Extract the [x, y] coordinate from the center of the cell holding the provided text.  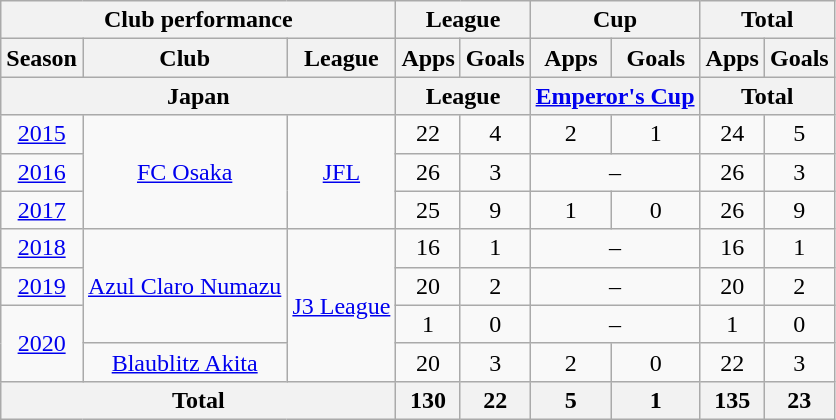
Japan [198, 96]
Cup [615, 20]
J3 League [342, 305]
2019 [42, 286]
2018 [42, 248]
Club [184, 58]
JFL [342, 172]
Season [42, 58]
135 [732, 400]
23 [799, 400]
4 [495, 134]
2020 [42, 343]
2016 [42, 172]
Azul Claro Numazu [184, 286]
24 [732, 134]
130 [428, 400]
FC Osaka [184, 172]
2017 [42, 210]
Emperor's Cup [615, 96]
25 [428, 210]
2015 [42, 134]
Blaublitz Akita [184, 362]
Club performance [198, 20]
